Scan for the cell matching the given text and deliver its (X, Y) coordinate at center. 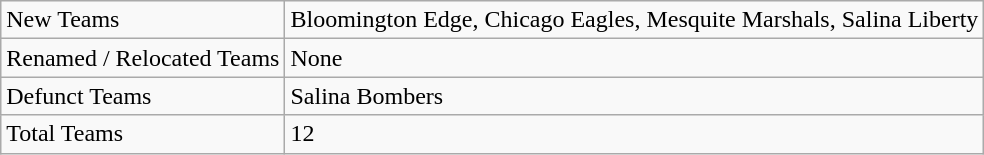
None (634, 58)
New Teams (143, 20)
12 (634, 134)
Renamed / Relocated Teams (143, 58)
Total Teams (143, 134)
Defunct Teams (143, 96)
Bloomington Edge, Chicago Eagles, Mesquite Marshals, Salina Liberty (634, 20)
Salina Bombers (634, 96)
